Return the [X, Y] coordinate for the center point of the cell that contains the specified text.  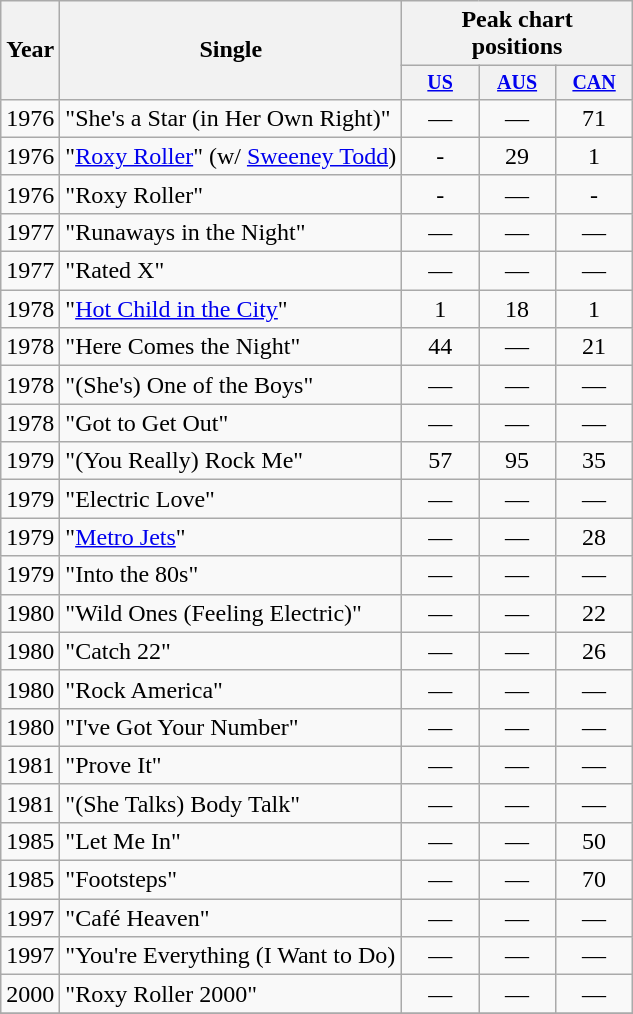
26 [594, 651]
AUS [518, 82]
"Rated X" [231, 271]
95 [518, 461]
71 [594, 118]
"Electric Love" [231, 499]
Peak chartpositions [518, 34]
"Roxy Roller" (w/ Sweeney Todd) [231, 156]
22 [594, 613]
Year [30, 50]
50 [594, 841]
"(She's) One of the Boys" [231, 385]
"You're Everything (I Want to Do) [231, 956]
CAN [594, 82]
70 [594, 880]
US [440, 82]
"Got to Get Out" [231, 423]
"Footsteps" [231, 880]
"Rock America" [231, 689]
"Into the 80s" [231, 575]
"Roxy Roller 2000" [231, 994]
"She's a Star (in Her Own Right)" [231, 118]
57 [440, 461]
21 [594, 347]
"Wild Ones (Feeling Electric)" [231, 613]
"I've Got Your Number" [231, 727]
"(She Talks) Body Talk" [231, 803]
2000 [30, 994]
"Catch 22" [231, 651]
"Hot Child in the City" [231, 309]
"Runaways in the Night" [231, 232]
29 [518, 156]
"(You Really) Rock Me" [231, 461]
"Prove It" [231, 765]
"Metro Jets" [231, 537]
28 [594, 537]
18 [518, 309]
"Here Comes the Night" [231, 347]
35 [594, 461]
"Let Me In" [231, 841]
"Café Heaven" [231, 918]
Single [231, 50]
44 [440, 347]
"Roxy Roller" [231, 194]
